Locate the cell with the specified text and output its [x, y] center coordinate. 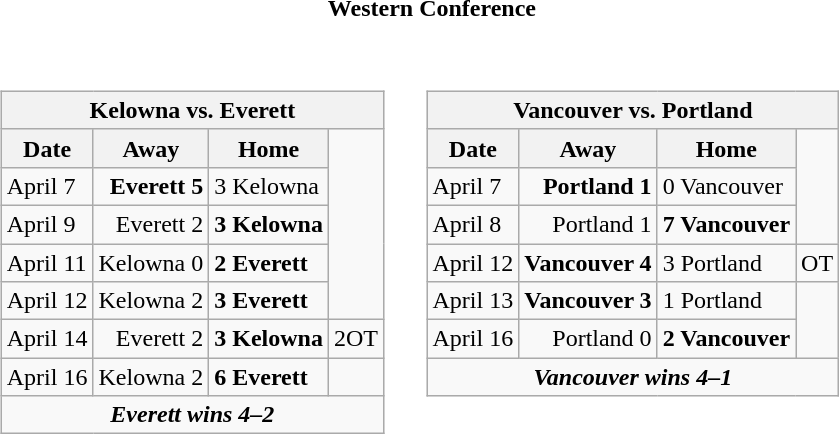
Kelowna vs. Everett [192, 110]
2 Vancouver [726, 339]
Everett wins 4–2 [192, 415]
Vancouver 4 [588, 263]
Portland 0 [588, 339]
April 8 [473, 224]
April 11 [47, 263]
April 13 [473, 301]
2 Everett [269, 263]
2OT [356, 339]
OT [818, 263]
Vancouver vs. Portland [633, 110]
0 Vancouver [726, 186]
Vancouver 3 [588, 301]
6 Everett [269, 377]
3 Everett [269, 301]
April 14 [47, 339]
Kelowna 0 [151, 263]
Vancouver wins 4–1 [633, 377]
1 Portland [726, 301]
April 9 [47, 224]
7 Vancouver [726, 224]
Everett 5 [151, 186]
3 Portland [726, 263]
